For the text-containing cell, return its midpoint in (X, Y) coordinate format. 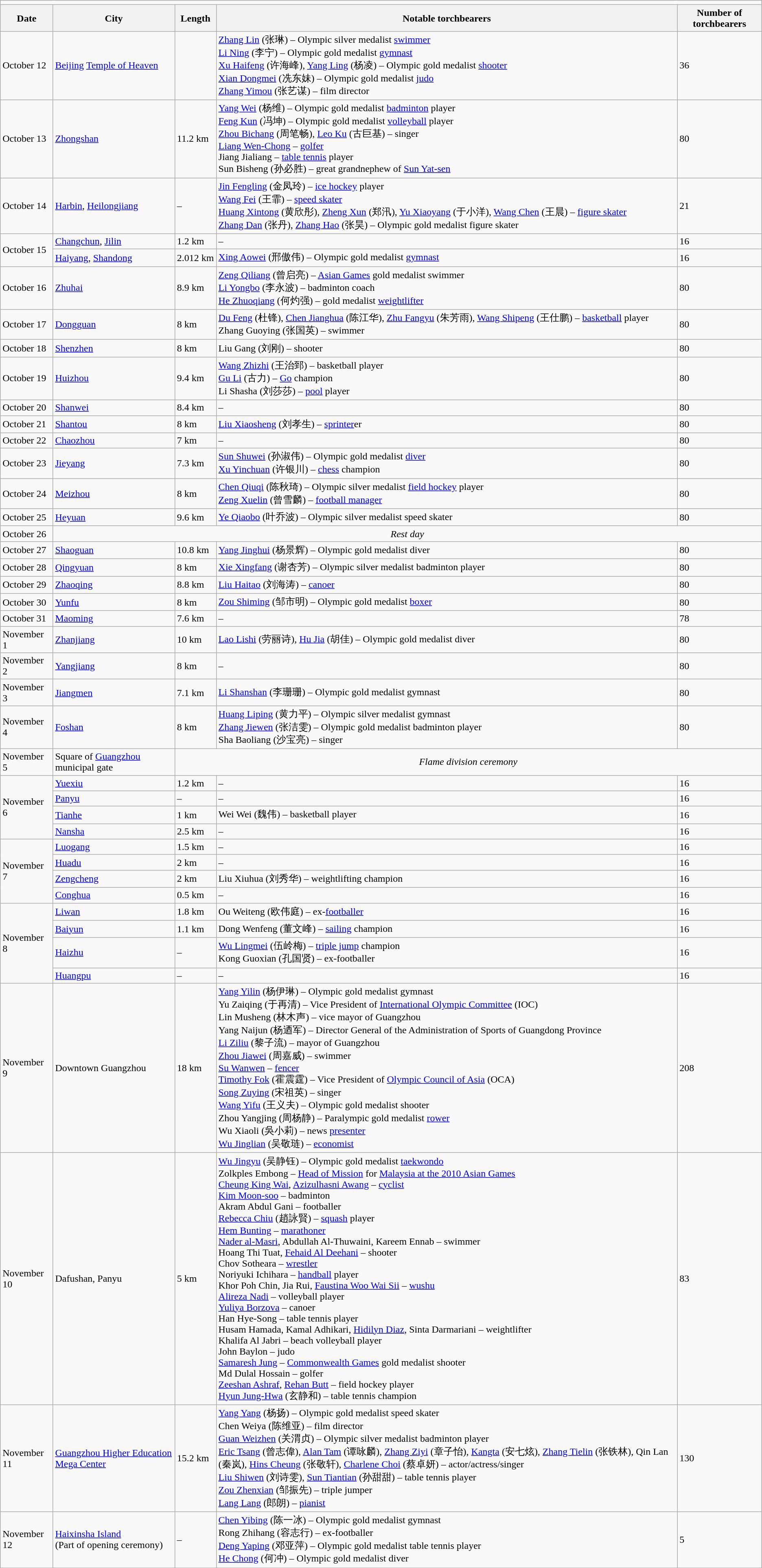
Tianhe (114, 815)
Huizhou (114, 378)
October 29 (27, 585)
Du Feng (杜锋), Chen Jianghua (陈江华), Zhu Fangyu (朱芳雨), Wang Shipeng (王仕鹏) – basketball playerZhang Guoying (张国英) – swimmer (447, 325)
Zhanjiang (114, 639)
Qingyuan (114, 568)
Heyuan (114, 517)
Wei Wei (魏伟) – basketball player (447, 815)
November 3 (27, 692)
9.6 km (195, 517)
November 2 (27, 666)
October 16 (27, 288)
5 (720, 1539)
5 km (195, 1279)
Zeng Qiliang (曾启亮) – Asian Games gold medalist swimmer Li Yongbo (李永波) – badminton coach He Zhuoqiang (何灼强) – gold medalist weightlifter (447, 288)
Ou Weiteng (欧伟庭) – ex-footballer (447, 911)
Dafushan, Panyu (114, 1279)
Wang Zhizhi (王治郅) – basketball player Gu Li (古力) – Go champion Li Shasha (刘莎莎) – pool player (447, 378)
Rest day (407, 534)
Panyu (114, 799)
1 km (195, 815)
Shanwei (114, 408)
October 20 (27, 408)
November 8 (27, 943)
Yangjiang (114, 666)
7 km (195, 441)
Chaozhou (114, 441)
Number of torchbearers (720, 18)
0.5 km (195, 895)
Liu Gang (刘刚) – shooter (447, 349)
Xing Aowei (邢傲伟) – Olympic gold medalist gymnast (447, 258)
Nansha (114, 831)
October 30 (27, 602)
1.8 km (195, 911)
November 7 (27, 871)
Liu Haitao (刘海涛) – canoer (447, 585)
October 17 (27, 325)
Baiyun (114, 929)
Beijing Temple of Heaven (114, 66)
Yunfu (114, 602)
Conghua (114, 895)
October 22 (27, 441)
October 23 (27, 463)
Date (27, 18)
Wu Lingmei (伍岭梅) – triple jump champion Kong Guoxian (孔国贤) – ex-footballer (447, 953)
Liu Xiaosheng (刘孝生) – sprinterer (447, 424)
7.1 km (195, 692)
Haiyang, Shandong (114, 258)
Flame division ceremony (468, 762)
Huadu (114, 862)
Lao Lishi (劳丽诗), Hu Jia (胡佳) – Olympic gold medalist diver (447, 639)
Square of Guangzhou municipal gate (114, 762)
Foshan (114, 727)
October 28 (27, 568)
November 4 (27, 727)
11.2 km (195, 138)
Jieyang (114, 463)
7.3 km (195, 463)
78 (720, 619)
130 (720, 1458)
October 19 (27, 378)
83 (720, 1279)
Haixinsha Island (Part of opening ceremony) (114, 1539)
8.4 km (195, 408)
Yang Jinghui (杨景辉) – Olympic gold medalist diver (447, 550)
Guangzhou Higher Education Mega Center (114, 1458)
October 25 (27, 517)
Yuexiu (114, 783)
2.012 km (195, 258)
10 km (195, 639)
November 12 (27, 1539)
Liwan (114, 911)
10.8 km (195, 550)
Huang Liping (黄力平) – Olympic silver medalist gymnast Zhang Jiewen (张洁雯) – Olympic gold medalist badminton player Sha Baoliang (沙宝亮) – singer (447, 727)
1.5 km (195, 847)
Huangpu (114, 975)
Shaoguan (114, 550)
2.5 km (195, 831)
November 5 (27, 762)
9.4 km (195, 378)
21 (720, 205)
Zou Shiming (邹市明) – Olympic gold medalist boxer (447, 602)
November 9 (27, 1068)
Zhuhai (114, 288)
October 18 (27, 349)
15.2 km (195, 1458)
8.9 km (195, 288)
October 15 (27, 250)
Luogang (114, 847)
November 1 (27, 639)
October 31 (27, 619)
Shenzhen (114, 349)
October 26 (27, 534)
Zengcheng (114, 879)
Ye Qiaobo (叶乔波) – Olympic silver medalist speed skater (447, 517)
November 6 (27, 807)
October 27 (27, 550)
Harbin, Heilongjiang (114, 205)
City (114, 18)
Dongguan (114, 325)
November 10 (27, 1279)
Notable torchbearers (447, 18)
Li Shanshan (李珊珊) – Olympic gold medalist gymnast (447, 692)
October 12 (27, 66)
1.1 km (195, 929)
8.8 km (195, 585)
7.6 km (195, 619)
Jiangmen (114, 692)
Liu Xiuhua (刘秀华) – weightlifting champion (447, 879)
Downtown Guangzhou (114, 1068)
36 (720, 66)
Shantou (114, 424)
November 11 (27, 1458)
Changchun, Jilin (114, 242)
18 km (195, 1068)
October 14 (27, 205)
Chen Qiuqi (陈秋琦) – Olympic silver medalist field hockey player Zeng Xuelin (曾雪麟) – football manager (447, 494)
Zhaoqing (114, 585)
Haizhu (114, 953)
Meizhou (114, 494)
208 (720, 1068)
Dong Wenfeng (董文峰) – sailing champion (447, 929)
October 21 (27, 424)
October 24 (27, 494)
Maoming (114, 619)
Zhongshan (114, 138)
Sun Shuwei (孙淑伟) – Olympic gold medalist diver Xu Yinchuan (许银川) – chess champion (447, 463)
Xie Xingfang (谢杏芳) – Olympic silver medalist badminton player (447, 568)
Length (195, 18)
October 13 (27, 138)
